Pinpoint the cell where the given text exists, returning its (X, Y) midpoint coordinate. 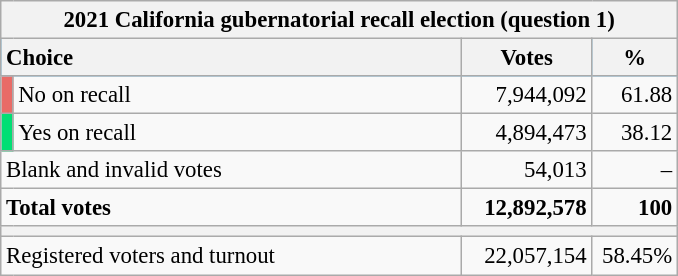
Choice (232, 58)
Votes (526, 58)
No on recall (237, 95)
2021 California gubernatorial recall election (question 1) (340, 20)
61.88 (635, 95)
4,894,473 (526, 133)
100 (635, 208)
Blank and invalid votes (232, 170)
– (635, 170)
% (635, 58)
12,892,578 (526, 208)
58.45% (635, 256)
7,944,092 (526, 95)
Registered voters and turnout (232, 256)
22,057,154 (526, 256)
54,013 (526, 170)
Yes on recall (237, 133)
38.12 (635, 133)
Total votes (232, 208)
